Pinpoint the cell where the given text exists, returning its [x, y] midpoint coordinate. 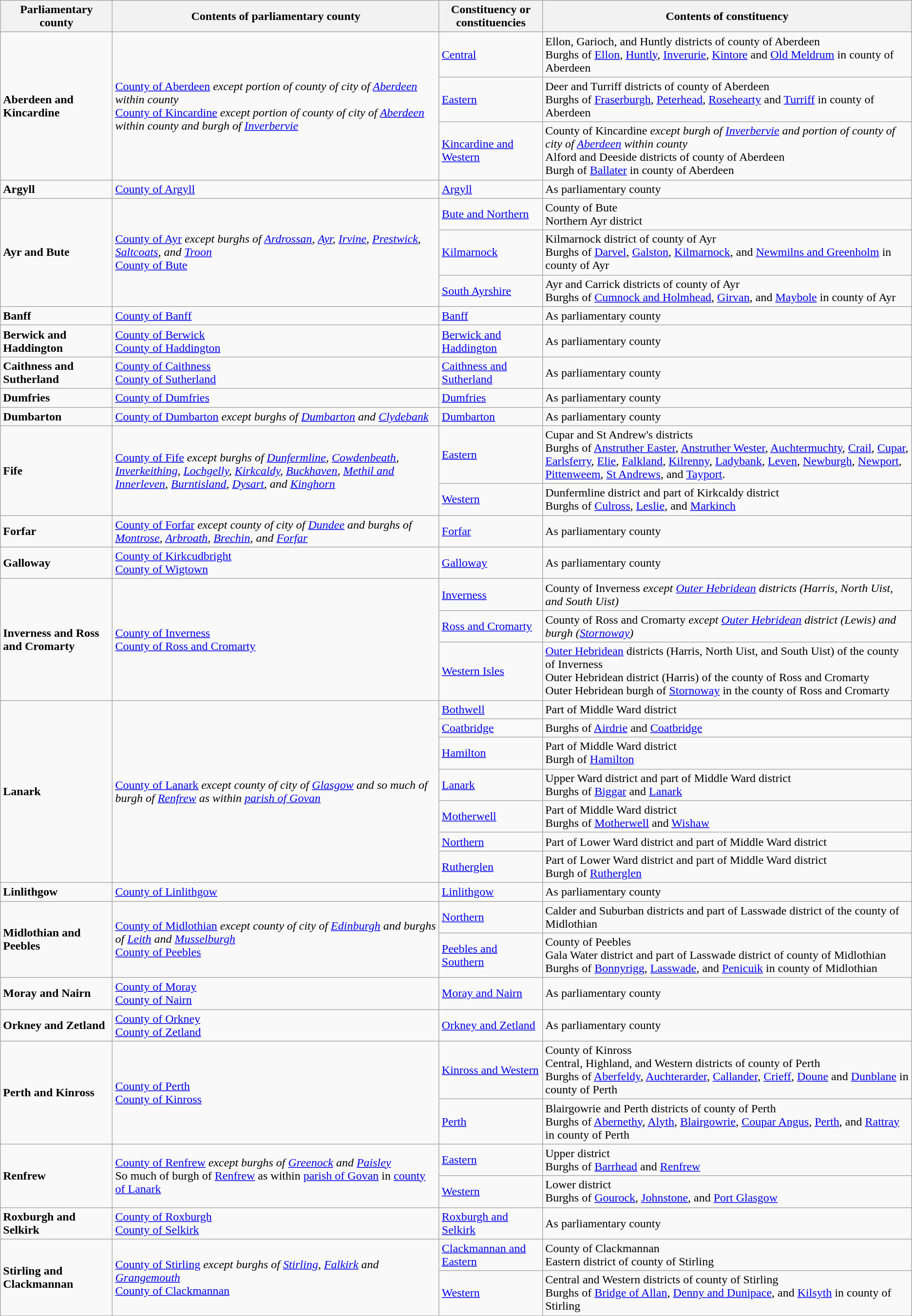
Lower district Burghs of Gourock, Johnstone, and Port Glasgow [727, 1192]
County of Kirkcudbright County of Wigtown [276, 563]
Ellon, Garioch, and Huntly districts of county of Aberdeen Burghs of Ellon, Huntly, Inverurie, Kintore and Old Meldrum in county of Aberdeen [727, 55]
County of Stirling except burghs of Stirling, Falkirk and Grangemouth County of Clackmannan [276, 1278]
County of Perth County of Kinross [276, 1092]
Ayr and Bute [57, 252]
Inverness [491, 594]
Central [491, 55]
County of Dumbarton except burghs of Dumbarton and Clydebank [276, 417]
South Ayrshire [491, 290]
Burghs of Airdrie and Coatbridge [727, 728]
Central and Western districts of county of Stirling Burghs of Bridge of Allan, Denny and Dunipace, and Kilsyth in county of Stirling [727, 1293]
Part of Middle Ward district [727, 709]
Bute and Northern [491, 214]
County of Bute Northern Ayr district [727, 214]
Bothwell [491, 709]
County of Renfrew except burghs of Greenock and Paisley So much of burgh of Renfrew as within parish of Govan in county of Lanark [276, 1176]
Rutherglen [491, 866]
Dunfermline district and part of Kirkcaldy district Burghs of Culross, Leslie, and Markinch [727, 500]
County of Clackmannan Eastern district of county of Stirling [727, 1255]
Clackmannan and Eastern [491, 1255]
County of Ayr except burghs of Ardrossan, Ayr, Irvine, Prestwick, Saltcoats, and Troon County of Bute [276, 252]
Kincardine and Western [491, 151]
Western Isles [491, 671]
County of Moray County of Nairn [276, 994]
County of Banff [276, 316]
Ross and Cromarty [491, 627]
Part of Lower Ward district and part of Middle Ward district [727, 841]
Part of Middle Ward district Burgh of Hamilton [727, 753]
Calder and Suburban districts and part of Lasswade district of the county of Midlothian [727, 917]
County of Berwick County of Haddington [276, 341]
Blairgowrie and Perth districts of county of Perth Burghs of Abernethy, Alyth, Blairgowrie, Coupar Angus, Perth, and Rattray in county of Perth [727, 1122]
Part of Lower Ward district and part of Middle Ward district Burgh of Rutherglen [727, 866]
Kilmarnock district of county of Ayr Burghs of Darvel, Galston, Kilmarnock, and Newmilns and Greenholm in county of Ayr [727, 252]
Hamilton [491, 753]
Kilmarnock [491, 252]
Constituency or constituencies [491, 17]
Peebles and Southern [491, 955]
Upper Ward district and part of Middle Ward district Burghs of Biggar and Lanark [727, 784]
County of Inverness County of Ross and Cromarty [276, 639]
County of Midlothian except county of city of Edinburgh and burghs of Leith and Musselburgh County of Peebles [276, 939]
County of Linlithgow [276, 892]
Upper district Burghs of Barrhead and Renfrew [727, 1160]
County of Forfar except county of city of Dundee and burghs of Montrose, Arbroath, Brechin, and Forfar [276, 531]
Contents of constituency [727, 17]
Fife [57, 471]
County of Orkney County of Zetland [276, 1025]
Ayr and Carrick districts of county of Ayr Burghs of Cumnock and Holmhead, Girvan, and Maybole in county of Ayr [727, 290]
Deer and Turriff districts of county of Aberdeen Burghs of Fraserburgh, Peterhead, Rosehearty and Turriff in county of Aberdeen [727, 99]
Renfrew [57, 1176]
Parliamentary county [57, 17]
County of Dumfries [276, 398]
Part of Middle Ward district Burghs of Motherwell and Wishaw [727, 817]
Coatbridge [491, 728]
Stirling and Clackmannan [57, 1278]
Contents of parliamentary county [276, 17]
County of Roxburgh County of Selkirk [276, 1223]
County of Caithness County of Sutherland [276, 372]
Perth [491, 1122]
Perth and Kinross [57, 1092]
County of Inverness except Outer Hebridean districts (Harris, North Uist, and South Uist) [727, 594]
Motherwell [491, 817]
Kinross and Western [491, 1070]
Midlothian and Peebles [57, 939]
Aberdeen and Kincardine [57, 106]
Inverness and Ross and Cromarty [57, 639]
County of Lanark except county of city of Glasgow and so much of burgh of Renfrew as within parish of Govan [276, 791]
County of Ross and Cromarty except Outer Hebridean district (Lewis) and burgh (Stornoway) [727, 627]
County of Argyll [276, 189]
